Scan for the cell matching the given text and deliver its [X, Y] coordinate at center. 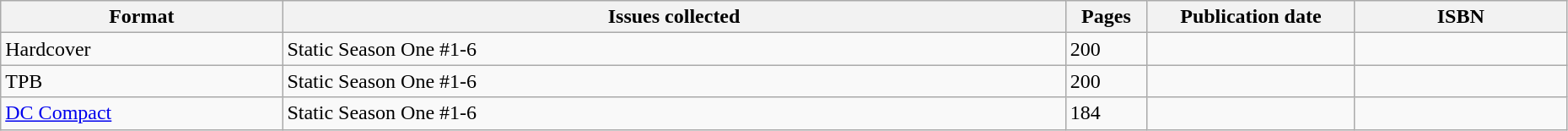
ISBN [1461, 17]
Format [142, 17]
Pages [1106, 17]
Hardcover [142, 49]
Issues collected [674, 17]
Publication date [1252, 17]
TPB [142, 81]
184 [1106, 113]
DC Compact [142, 113]
